Determine the [X, Y] coordinate at the center of the cell enclosing the given text.  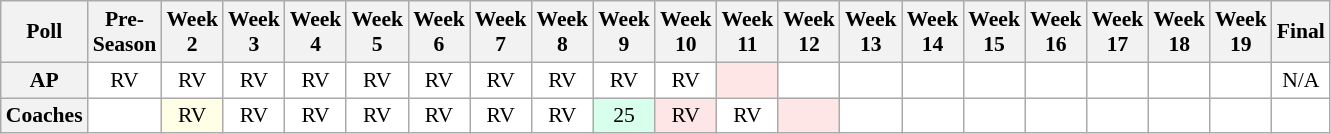
Week4 [316, 32]
Week17 [1118, 32]
Week7 [501, 32]
Week19 [1241, 32]
Final [1301, 32]
Week9 [624, 32]
Week10 [686, 32]
Week18 [1179, 32]
Week11 [748, 32]
Week6 [439, 32]
Week16 [1056, 32]
25 [624, 116]
Week8 [562, 32]
Week12 [809, 32]
Week14 [933, 32]
Week3 [254, 32]
AP [44, 80]
Coaches [44, 116]
Week5 [377, 32]
Pre-Season [125, 32]
N/A [1301, 80]
Week2 [192, 32]
Poll [44, 32]
Week15 [994, 32]
Week13 [871, 32]
